Identify which cell holds the provided text, then report its [x, y] central coordinate. 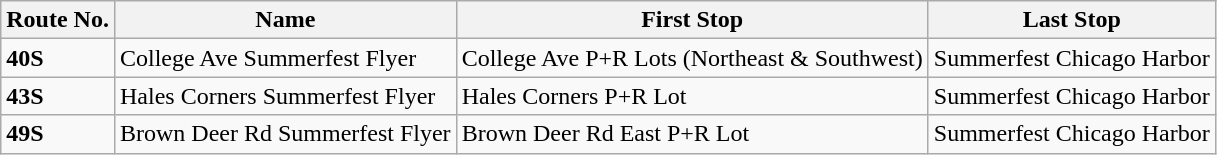
Last Stop [1072, 20]
Hales Corners Summerfest Flyer [285, 96]
College Ave P+R Lots (Northeast & Southwest) [692, 58]
Brown Deer Rd Summerfest Flyer [285, 134]
College Ave Summerfest Flyer [285, 58]
43S [58, 96]
Hales Corners P+R Lot [692, 96]
Brown Deer Rd East P+R Lot [692, 134]
Name [285, 20]
40S [58, 58]
49S [58, 134]
Route No. [58, 20]
First Stop [692, 20]
